Output the (x, y) coordinate of the center of the cell containing the given text.  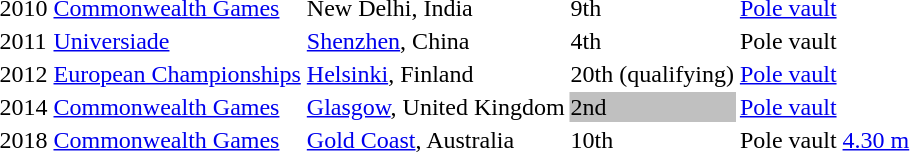
Commonwealth Games (177, 107)
Shenzhen, China (436, 41)
Glasgow, United Kingdom (436, 107)
Universiade (177, 41)
20th (qualifying) (652, 74)
4th (652, 41)
2nd (652, 107)
European Championships (177, 74)
Helsinki, Finland (436, 74)
